Extract the [x, y] coordinate from the center of the cell holding the provided text.  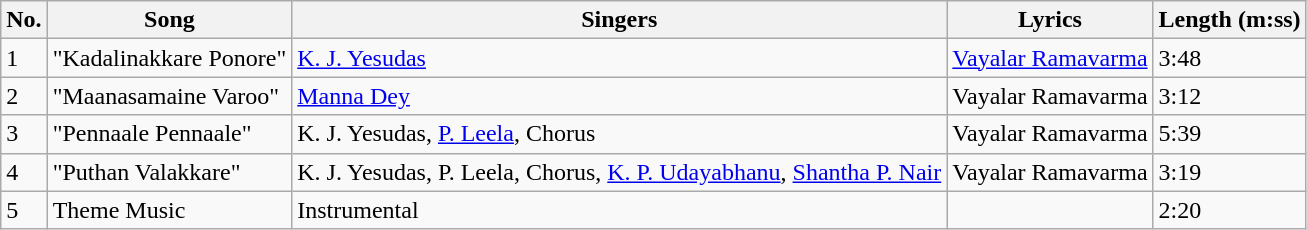
"Kadalinakkare Ponore" [170, 58]
1 [24, 58]
Song [170, 20]
2:20 [1230, 210]
"Pennaale Pennaale" [170, 134]
K. J. Yesudas, P. Leela, Chorus, K. P. Udayabhanu, Shantha P. Nair [620, 172]
4 [24, 172]
3:12 [1230, 96]
Instrumental [620, 210]
"Maanasamaine Varoo" [170, 96]
2 [24, 96]
"Puthan Valakkare" [170, 172]
Lyrics [1050, 20]
K. J. Yesudas [620, 58]
3:48 [1230, 58]
3 [24, 134]
No. [24, 20]
Theme Music [170, 210]
5:39 [1230, 134]
Manna Dey [620, 96]
3:19 [1230, 172]
Singers [620, 20]
K. J. Yesudas, P. Leela, Chorus [620, 134]
5 [24, 210]
Length (m:ss) [1230, 20]
